Identify which cell holds the provided text, then report its (X, Y) central coordinate. 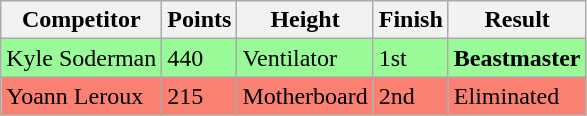
Result (517, 20)
Competitor (82, 20)
440 (200, 58)
Points (200, 20)
Beastmaster (517, 58)
215 (200, 96)
Finish (410, 20)
2nd (410, 96)
Height (305, 20)
Kyle Soderman (82, 58)
Yoann Leroux (82, 96)
Ventilator (305, 58)
Motherboard (305, 96)
Eliminated (517, 96)
1st (410, 58)
